Provide the [X, Y] coordinate of the cell's center where the given text is located.  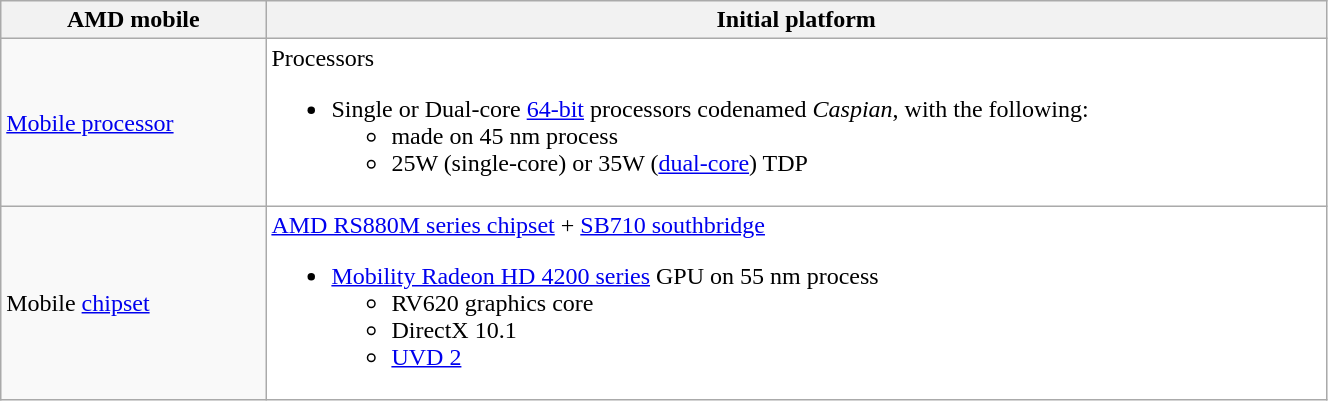
ProcessorsSingle or Dual-core 64-bit processors codenamed Caspian, with the following:made on 45 nm process25W (single-core) or 35W (dual-core) TDP [796, 122]
AMD mobile [134, 20]
Mobile chipset [134, 303]
AMD RS880M series chipset + SB710 southbridgeMobility Radeon HD 4200 series GPU on 55 nm processRV620 graphics coreDirectX 10.1UVD 2 [796, 303]
Mobile processor [134, 122]
Initial platform [796, 20]
